Identify which cell holds the provided text, then report its [X, Y] central coordinate. 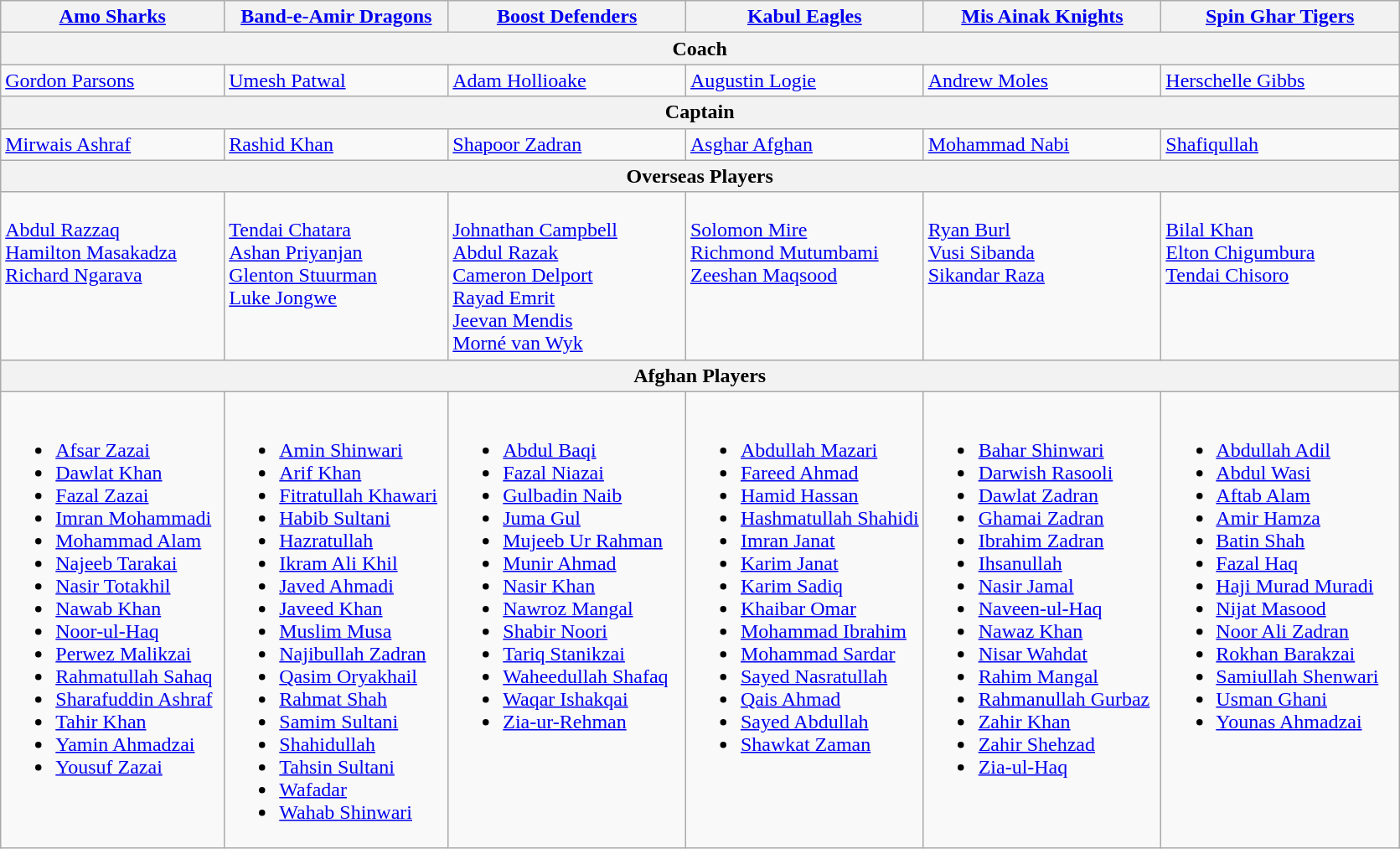
Adam Hollioake [567, 80]
Bilal Khan Elton Chigumbura Tendai Chisoro [1280, 276]
Asghar Afghan [804, 144]
Spin Ghar Tigers [1280, 17]
Herschelle Gibbs [1280, 80]
Johnathan Campbell Abdul Razak Cameron Delport Rayad Emrit Jeevan Mendis Morné van Wyk [567, 276]
Mis Ainak Knights [1042, 17]
Afghan Players [700, 375]
Ryan Burl Vusi Sibanda Sikandar Raza [1042, 276]
Augustin Logie [804, 80]
Solomon Mire Richmond Mutumbami Zeeshan Maqsood [804, 276]
Shapoor Zadran [567, 144]
Mirwais Ashraf [112, 144]
Andrew Moles [1042, 80]
Mohammad Nabi [1042, 144]
Amo Sharks [112, 17]
Rashid Khan [337, 144]
Shafiqullah [1280, 144]
Kabul Eagles [804, 17]
Captain [700, 112]
Tendai Chatara Ashan Priyanjan Glenton Stuurman Luke Jongwe [337, 276]
Band-e-Amir Dragons [337, 17]
Abdul Razzaq Hamilton Masakadza Richard Ngarava [112, 276]
Overseas Players [700, 176]
Umesh Patwal [337, 80]
Boost Defenders [567, 17]
Gordon Parsons [112, 80]
Coach [700, 49]
